Search for the cell housing the specified text and yield its [x, y] center coordinate. 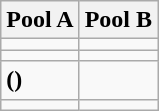
Pool A [40, 20]
Pool B [118, 20]
() [40, 80]
